Scan for the cell matching the given text and deliver its [X, Y] coordinate at center. 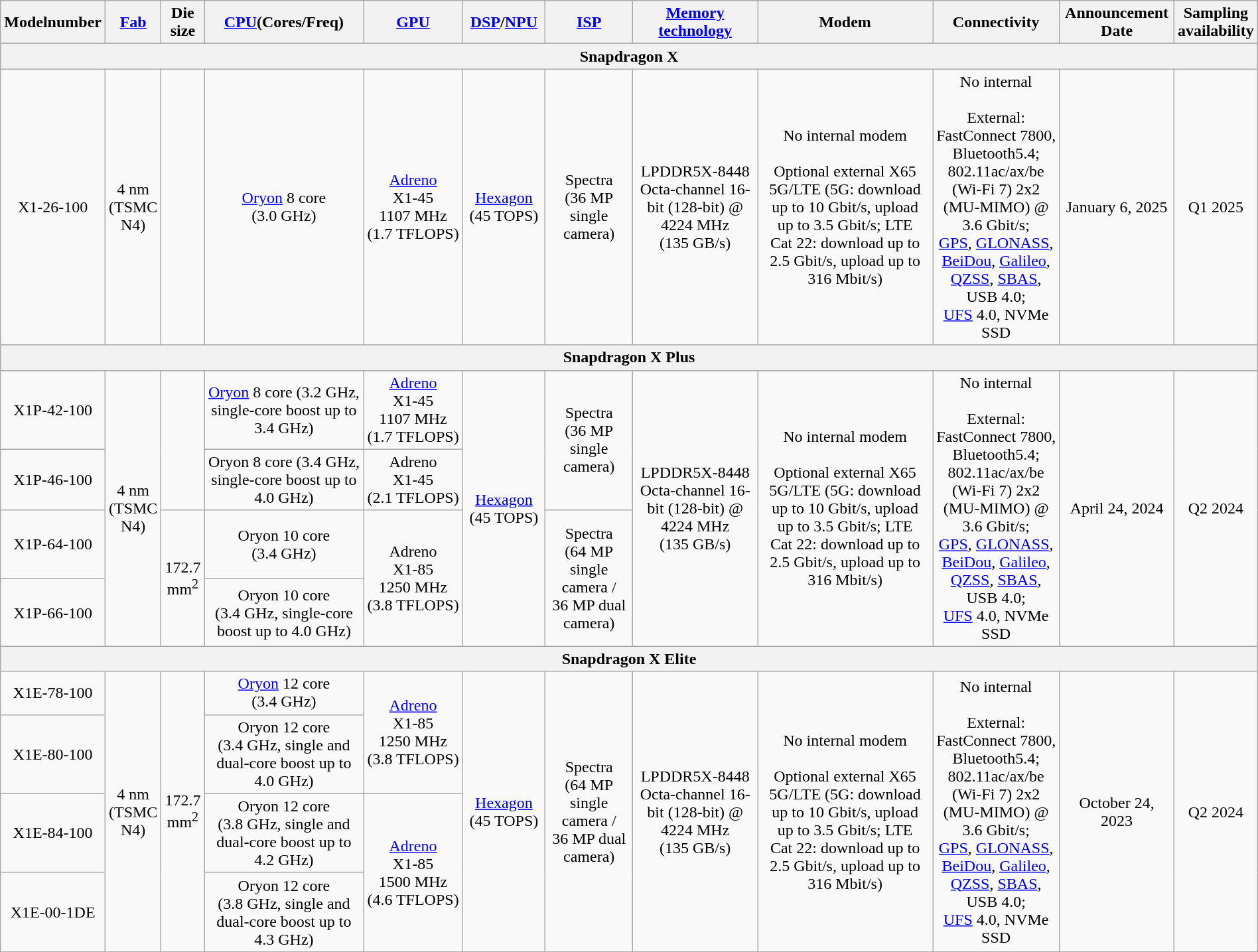
Diesize [183, 23]
DSP/NPU [504, 23]
X1P-66-100 [53, 613]
October 24, 2023 [1117, 811]
Modelnumber [53, 23]
X1P-64-100 [53, 545]
X1E-80-100 [53, 754]
Fab [133, 23]
Oryon 12 core (3.8 GHz, single and dual-core boost up to 4.2 GHz) [284, 833]
X1E-84-100 [53, 833]
ISP [589, 23]
Oryon 8 core (3.0 GHz) [284, 207]
Connectivity [997, 23]
GPU [413, 23]
Adreno X1-45 (2.1 TFLOPS) [413, 480]
Oryon 12 core (3.8 GHz, single and dual-core boost up to 4.3 GHz) [284, 912]
Adreno X1-85 1500 MHz (4.6 TFLOPS) [413, 872]
Snapdragon X Plus [629, 358]
CPU(Cores/Freq) [284, 23]
X1E-78-100 [53, 693]
January 6, 2025 [1117, 207]
Oryon 10 core (3.4 GHz) [284, 545]
Samplingavailability [1216, 23]
Oryon 10 core (3.4 GHz, single-core boost up to 4.0 GHz) [284, 613]
Memorytechnology [695, 23]
Announcement Date [1117, 23]
X1P-42-100 [53, 410]
Oryon 12 core (3.4 GHz) [284, 693]
Snapdragon X [629, 56]
Q1 2025 [1216, 207]
X1P-46-100 [53, 480]
X1E-00-1DE [53, 912]
Oryon 8 core (3.4 GHz, single-core boost up to 4.0 GHz) [284, 480]
Oryon 12 core (3.4 GHz, single and dual-core boost up to 4.0 GHz) [284, 754]
Oryon 8 core (3.2 GHz, single-core boost up to 3.4 GHz) [284, 410]
April 24, 2024 [1117, 508]
X1-26-100 [53, 207]
Snapdragon X Elite [629, 659]
Modem [845, 23]
